From the cell containing the given text, extract its center point as [X, Y] coordinate. 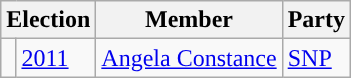
Election [48, 20]
Member [189, 20]
SNP [316, 58]
Angela Constance [189, 58]
2011 [56, 58]
Party [316, 20]
